For the text-containing cell, return its midpoint in [x, y] coordinate format. 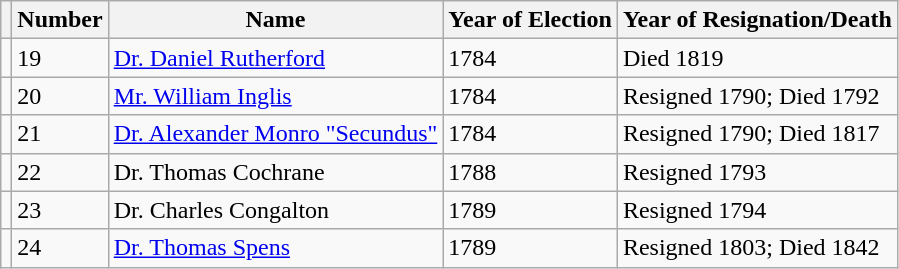
Year of Election [530, 20]
21 [60, 134]
Resigned 1793 [757, 172]
Resigned 1803; Died 1842 [757, 248]
Resigned 1790; Died 1817 [757, 134]
Dr. Charles Congalton [276, 210]
23 [60, 210]
Year of Resignation/Death [757, 20]
Resigned 1794 [757, 210]
Dr. Thomas Spens [276, 248]
Dr. Thomas Cochrane [276, 172]
Mr. William Inglis [276, 96]
22 [60, 172]
19 [60, 58]
24 [60, 248]
Number [60, 20]
Resigned 1790; Died 1792 [757, 96]
Name [276, 20]
Dr. Alexander Monro "Secundus" [276, 134]
Dr. Daniel Rutherford [276, 58]
Died 1819 [757, 58]
20 [60, 96]
1788 [530, 172]
